Find where the given text appears and provide that cell's center as [X, Y] coordinate. 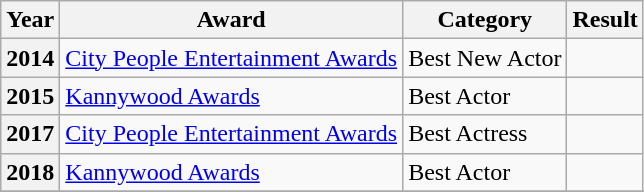
2015 [30, 96]
2014 [30, 58]
Year [30, 20]
Best New Actor [485, 58]
2017 [30, 134]
Award [232, 20]
Best Actress [485, 134]
Category [485, 20]
2018 [30, 172]
Result [605, 20]
